Locate the cell with the specified text and output its (x, y) center coordinate. 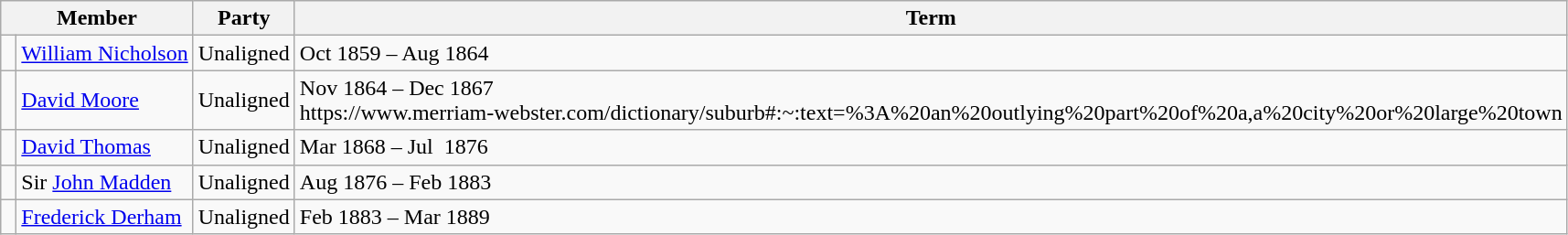
William Nicholson (104, 53)
Feb 1883 – Mar 1889 (931, 217)
Sir John Madden (104, 182)
Mar 1868 – Jul 1876 (931, 147)
Nov 1864 – Dec 1867https://www.merriam-webster.com/dictionary/suburb#:~:text=%3A%20an%20outlying%20part%20of%20a,a%20city%20or%20large%20town (931, 101)
David Moore (104, 101)
Member (97, 18)
Term (931, 18)
Frederick Derham (104, 217)
Aug 1876 – Feb 1883 (931, 182)
David Thomas (104, 147)
Oct 1859 – Aug 1864 (931, 53)
Party (243, 18)
